For the text-containing cell, return its midpoint in [X, Y] coordinate format. 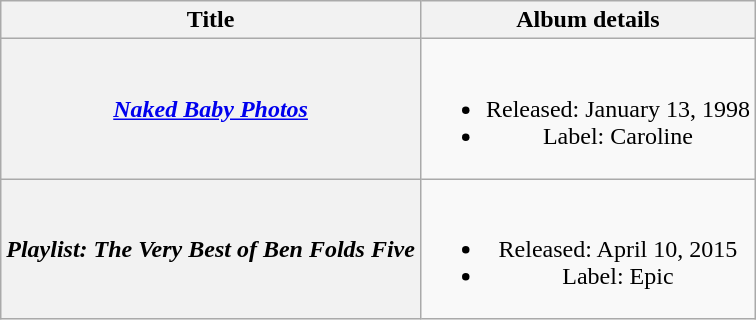
Album details [588, 20]
Released: April 10, 2015Label: Epic [588, 249]
Playlist: The Very Best of Ben Folds Five [211, 249]
Released: January 13, 1998Label: Caroline [588, 109]
Naked Baby Photos [211, 109]
Title [211, 20]
